Capture the cell that displays the provided text and extract its [x, y] central coordinate. 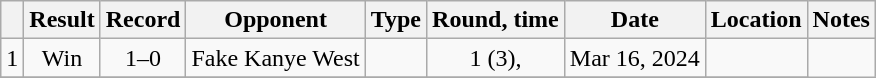
Notes [841, 20]
Opponent [276, 20]
Fake Kanye West [276, 58]
Mar 16, 2024 [634, 58]
Round, time [496, 20]
Date [634, 20]
Result [62, 20]
1–0 [143, 58]
1 (3), [496, 58]
Type [396, 20]
Record [143, 20]
1 [12, 58]
Win [62, 58]
Location [756, 20]
